Find where the given text appears and provide that cell's center as (X, Y) coordinate. 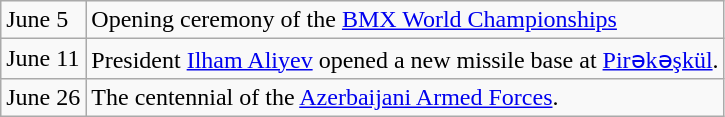
The centennial of the Azerbaijani Armed Forces. (405, 97)
June 26 (44, 97)
President Ilham Aliyev opened a new missile base at Pirəkəşkül. (405, 59)
June 11 (44, 59)
June 5 (44, 20)
Opening ceremony of the BMX World Championships (405, 20)
